Find where the given text appears and provide that cell's center as [X, Y] coordinate. 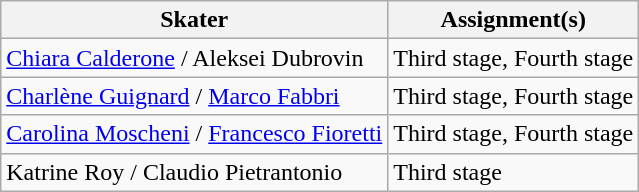
Skater [194, 20]
Charlène Guignard / Marco Fabbri [194, 96]
Katrine Roy / Claudio Pietrantonio [194, 172]
Assignment(s) [514, 20]
Chiara Calderone / Aleksei Dubrovin [194, 58]
Third stage [514, 172]
Carolina Moscheni / Francesco Fioretti [194, 134]
